Output the [X, Y] coordinate of the center of the cell containing the given text.  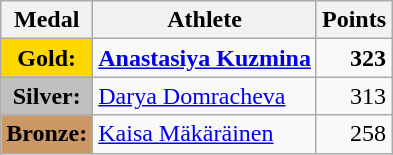
Bronze: [47, 134]
313 [354, 96]
Anastasiya Kuzmina [205, 58]
Points [354, 20]
Darya Domracheva [205, 96]
Athlete [205, 20]
Medal [47, 20]
323 [354, 58]
Kaisa Mäkäräinen [205, 134]
Silver: [47, 96]
Gold: [47, 58]
258 [354, 134]
